Pinpoint the cell where the given text exists, returning its [x, y] midpoint coordinate. 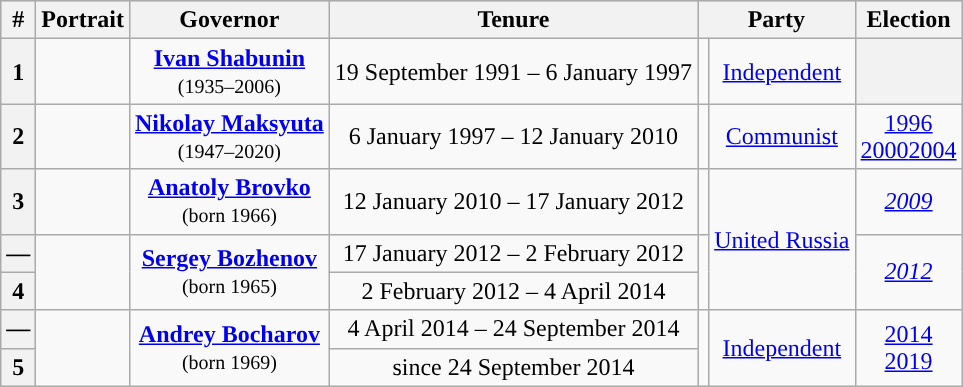
Governor [229, 20]
17 January 2012 – 2 February 2012 [513, 253]
4 [18, 291]
6 January 1997 – 12 January 2010 [513, 136]
19 September 1991 – 6 January 1997 [513, 72]
12 January 2010 – 17 January 2012 [513, 202]
199620002004 [908, 136]
1 [18, 72]
Portrait [83, 20]
Nikolay Maksyuta(1947–2020) [229, 136]
Tenure [513, 20]
# [18, 20]
Communist [782, 136]
3 [18, 202]
Andrey Bocharov(born 1969) [229, 348]
since 24 September 2014 [513, 367]
Sergey Bozhenov(born 1965) [229, 272]
20142019 [908, 348]
4 April 2014 – 24 September 2014 [513, 329]
2012 [908, 272]
2 February 2012 – 4 April 2014 [513, 291]
2 [18, 136]
Party [776, 20]
United Russia [782, 240]
Ivan Shabunin(1935–2006) [229, 72]
2009 [908, 202]
Election [908, 20]
Anatoly Brovko(born 1966) [229, 202]
5 [18, 367]
